Output the [X, Y] coordinate of the center of the cell containing the given text.  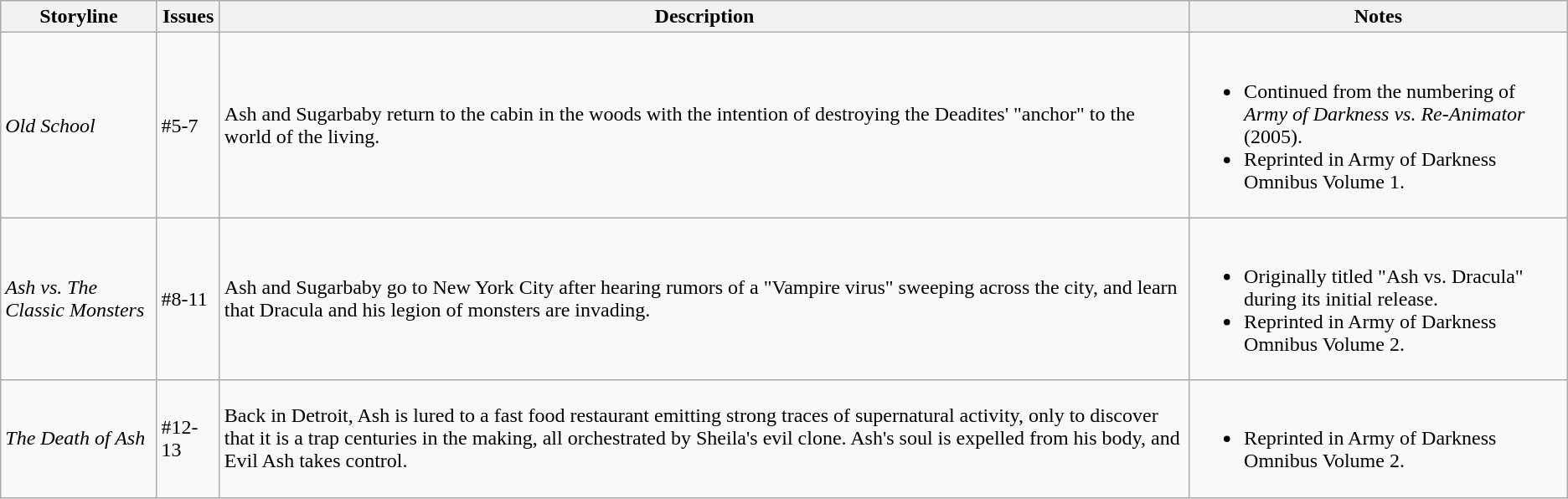
Storyline [79, 17]
Old School [79, 126]
#12-13 [188, 439]
Notes [1379, 17]
Reprinted in Army of Darkness Omnibus Volume 2. [1379, 439]
Ash vs. The Classic Monsters [79, 299]
The Death of Ash [79, 439]
Description [704, 17]
#5-7 [188, 126]
#8-11 [188, 299]
Continued from the numbering of Army of Darkness vs. Re-Animator (2005).Reprinted in Army of Darkness Omnibus Volume 1. [1379, 126]
Ash and Sugarbaby return to the cabin in the woods with the intention of destroying the Deadites' "anchor" to the world of the living. [704, 126]
Issues [188, 17]
Originally titled "Ash vs. Dracula" during its initial release.Reprinted in Army of Darkness Omnibus Volume 2. [1379, 299]
